Identify which cell holds the provided text, then report its [X, Y] central coordinate. 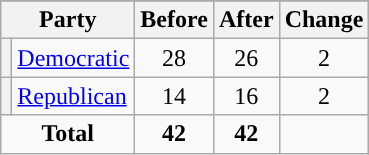
After [246, 20]
14 [174, 96]
26 [246, 58]
Democratic [74, 58]
Republican [74, 96]
28 [174, 58]
Total [68, 134]
Change [324, 20]
16 [246, 96]
Party [68, 20]
Before [174, 20]
